Return the [x, y] coordinate for the center point of the cell that contains the specified text.  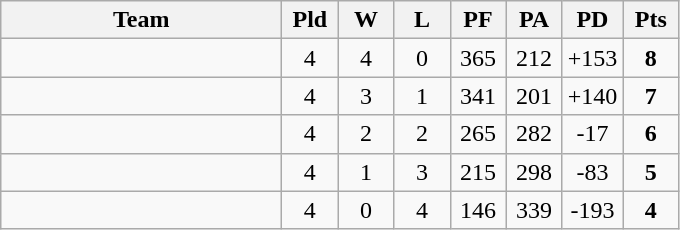
5 [651, 172]
L [422, 20]
PF [478, 20]
PD [592, 20]
215 [478, 172]
212 [534, 58]
146 [478, 210]
8 [651, 58]
365 [478, 58]
Pts [651, 20]
265 [478, 134]
Team [142, 20]
-83 [592, 172]
-193 [592, 210]
201 [534, 96]
W [366, 20]
339 [534, 210]
341 [478, 96]
-17 [592, 134]
7 [651, 96]
+140 [592, 96]
+153 [592, 58]
298 [534, 172]
Pld [310, 20]
PA [534, 20]
282 [534, 134]
6 [651, 134]
